Search for the cell housing the specified text and yield its (X, Y) center coordinate. 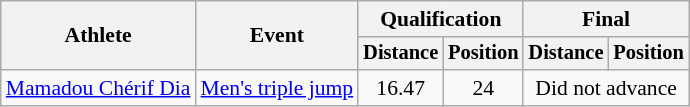
Athlete (98, 36)
Men's triple jump (278, 88)
Event (278, 36)
Mamadou Chérif Dia (98, 88)
Final (606, 19)
Did not advance (606, 88)
16.47 (400, 88)
24 (483, 88)
Qualification (440, 19)
